Provide the (x, y) coordinate of the cell's center where the given text is located.  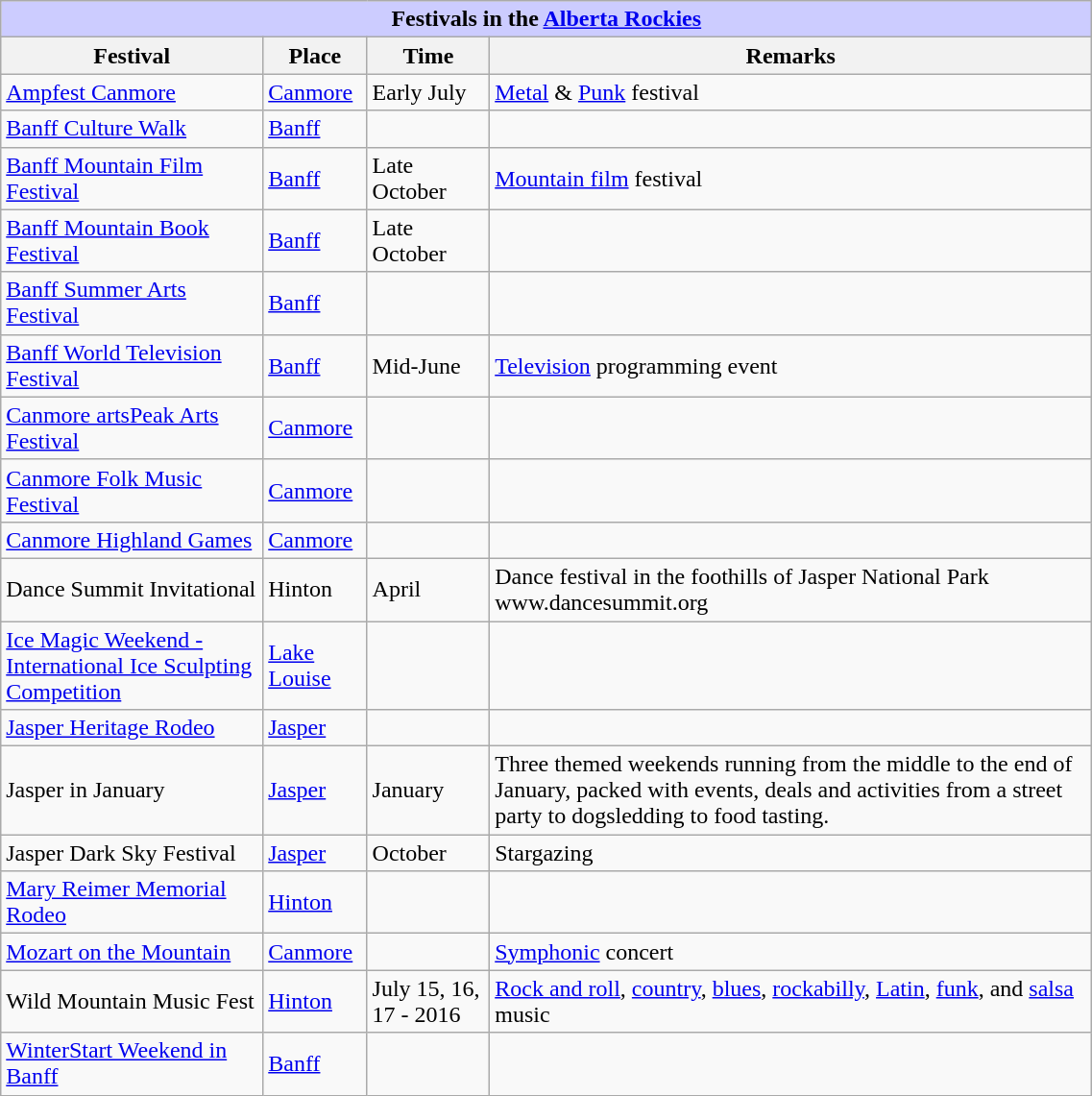
Remarks (791, 56)
January (428, 791)
Jasper Dark Sky Festival (133, 853)
Dance festival in the foothills of Jasper National Park www.dancesummit.org (791, 590)
Mid-June (428, 365)
Rock and roll, country, blues, rockabilly, Latin, funk, and salsa music (791, 1001)
April (428, 590)
Mary Reimer Memorial Rodeo (133, 903)
Banff Summer Arts Festival (133, 304)
October (428, 853)
Jasper Heritage Rodeo (133, 728)
Ampfest Canmore (133, 92)
Early July (428, 92)
Banff World Television Festival (133, 365)
Time (428, 56)
Jasper in January (133, 791)
Canmore Folk Music Festival (133, 490)
Banff Mountain Book Festival (133, 240)
Canmore Highland Games (133, 540)
Place (315, 56)
Metal & Punk festival (791, 92)
WinterStart Weekend in Banff (133, 1064)
Festival (133, 56)
Mountain film festival (791, 179)
Symphonic concert (791, 952)
Ice Magic Weekend - International Ice Sculpting Competition (133, 665)
Dance Summit Invitational (133, 590)
Mozart on the Mountain (133, 952)
Lake Louise (315, 665)
Banff Mountain Film Festival (133, 179)
Banff Culture Walk (133, 129)
Television programming event (791, 365)
July 15, 16, 17 - 2016 (428, 1001)
Wild Mountain Music Fest (133, 1001)
Stargazing (791, 853)
Festivals in the Alberta Rockies (546, 19)
Canmore artsPeak Arts Festival (133, 428)
